Find where the given text appears and provide that cell's center as (x, y) coordinate. 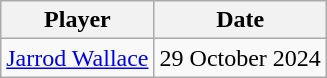
Date (240, 20)
Player (78, 20)
Jarrod Wallace (78, 58)
29 October 2024 (240, 58)
